Find where the given text appears and provide that cell's center as [x, y] coordinate. 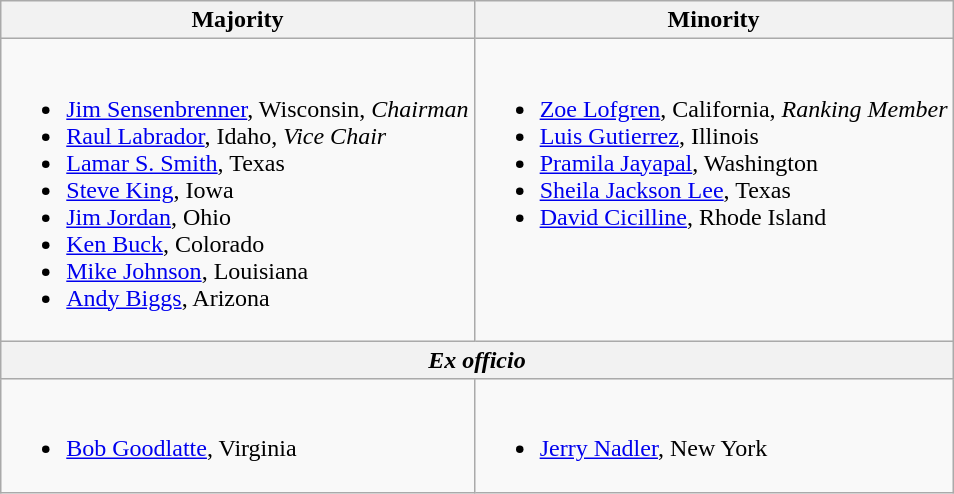
Zoe Lofgren, California, Ranking MemberLuis Gutierrez, IllinoisPramila Jayapal, WashingtonSheila Jackson Lee, TexasDavid Cicilline, Rhode Island [714, 190]
Jerry Nadler, New York [714, 436]
Minority [714, 20]
Ex officio [477, 360]
Majority [238, 20]
Bob Goodlatte, Virginia [238, 436]
